Output the [x, y] coordinate of the center of the cell containing the given text.  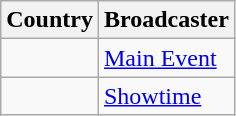
Broadcaster [166, 20]
Country [50, 20]
Showtime [166, 96]
Main Event [166, 58]
